Output the (x, y) coordinate of the center of the cell containing the given text.  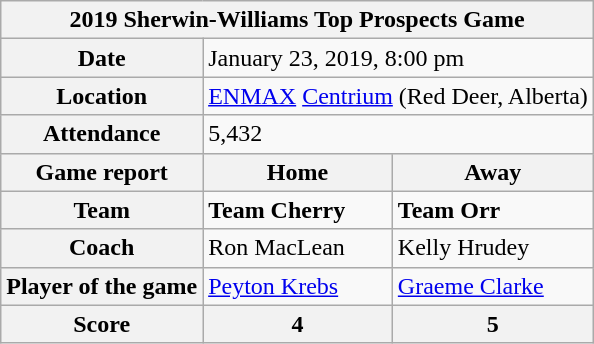
Home (298, 172)
Team (102, 210)
ENMAX Centrium (Red Deer, Alberta) (398, 96)
Ron MacLean (298, 248)
Peyton Krebs (298, 286)
Coach (102, 248)
2019 Sherwin-Williams Top Prospects Game (298, 20)
Game report (102, 172)
Graeme Clarke (492, 286)
Team Cherry (298, 210)
Score (102, 324)
4 (298, 324)
Away (492, 172)
Team Orr (492, 210)
Kelly Hrudey (492, 248)
Date (102, 58)
Player of the game (102, 286)
5,432 (398, 134)
5 (492, 324)
Location (102, 96)
Attendance (102, 134)
January 23, 2019, 8:00 pm (398, 58)
